For the text-containing cell, return its midpoint in (x, y) coordinate format. 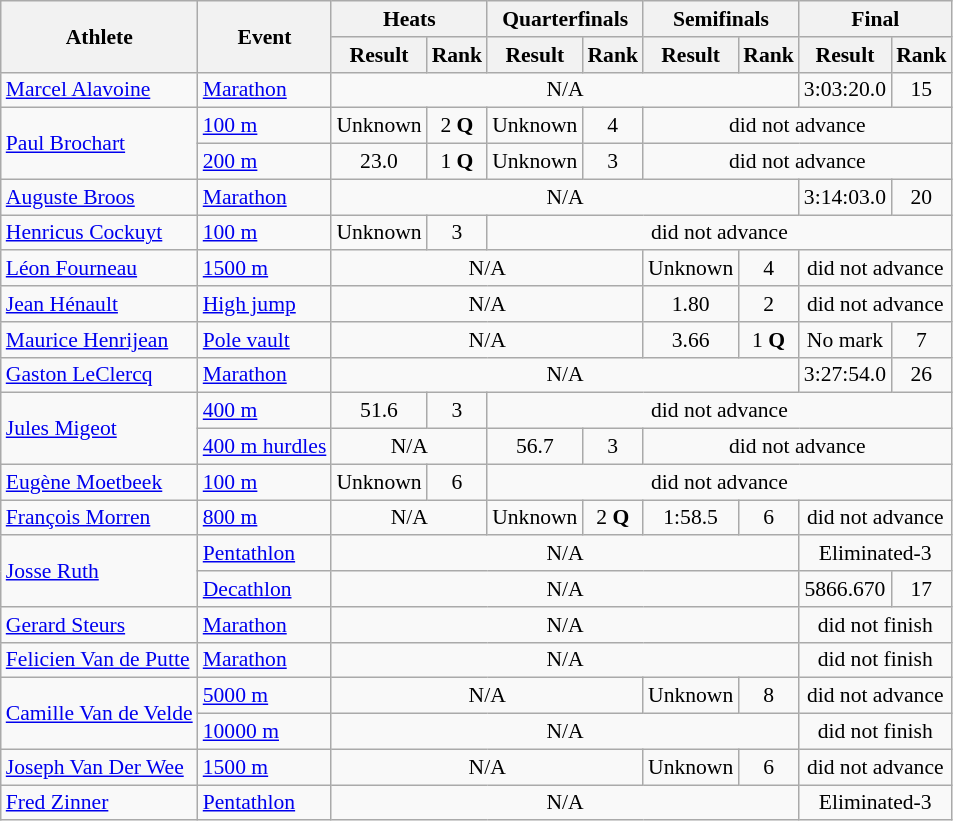
Pole vault (265, 340)
Felicien Van de Putte (100, 660)
1.80 (690, 304)
Marcel Alavoine (100, 90)
800 m (265, 518)
56.7 (534, 447)
1:58.5 (690, 518)
23.0 (378, 162)
Joseph Van Der Wee (100, 767)
7 (922, 340)
Gerard Steurs (100, 625)
No mark (845, 340)
5866.670 (845, 589)
400 m hurdles (265, 447)
20 (922, 197)
15 (922, 90)
Léon Fourneau (100, 269)
Semifinals (721, 19)
Auguste Broos (100, 197)
François Morren (100, 518)
Heats (409, 19)
Decathlon (265, 589)
2 (768, 304)
Quarterfinals (565, 19)
200 m (265, 162)
51.6 (378, 411)
Eugène Moetbeek (100, 482)
3:27:54.0 (845, 375)
Athlete (100, 36)
3.66 (690, 340)
Josse Ruth (100, 572)
400 m (265, 411)
Fred Zinner (100, 803)
Camille Van de Velde (100, 714)
8 (768, 696)
3:03:20.0 (845, 90)
Jean Hénault (100, 304)
High jump (265, 304)
10000 m (265, 732)
Maurice Henrijean (100, 340)
Paul Brochart (100, 144)
17 (922, 589)
Event (265, 36)
3:14:03.0 (845, 197)
Henricus Cockuyt (100, 233)
5000 m (265, 696)
Final (876, 19)
26 (922, 375)
Gaston LeClercq (100, 375)
Jules Migeot (100, 428)
